Capture the cell that displays the provided text and extract its [X, Y] central coordinate. 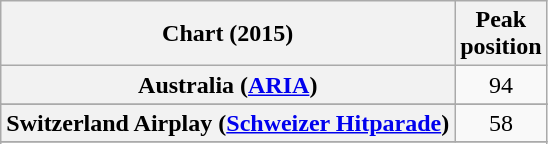
94 [501, 85]
Chart (2015) [228, 34]
Switzerland Airplay (Schweizer Hitparade) [228, 123]
58 [501, 123]
Peakposition [501, 34]
Australia (ARIA) [228, 85]
